Search for the cell housing the specified text and yield its [X, Y] center coordinate. 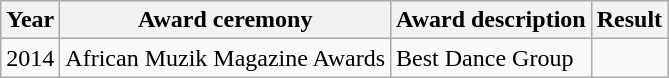
Result [629, 20]
Award description [492, 20]
Award ceremony [226, 20]
Best Dance Group [492, 58]
African Muzik Magazine Awards [226, 58]
2014 [30, 58]
Year [30, 20]
